Return the (X, Y) coordinate for the center point of the cell that contains the specified text.  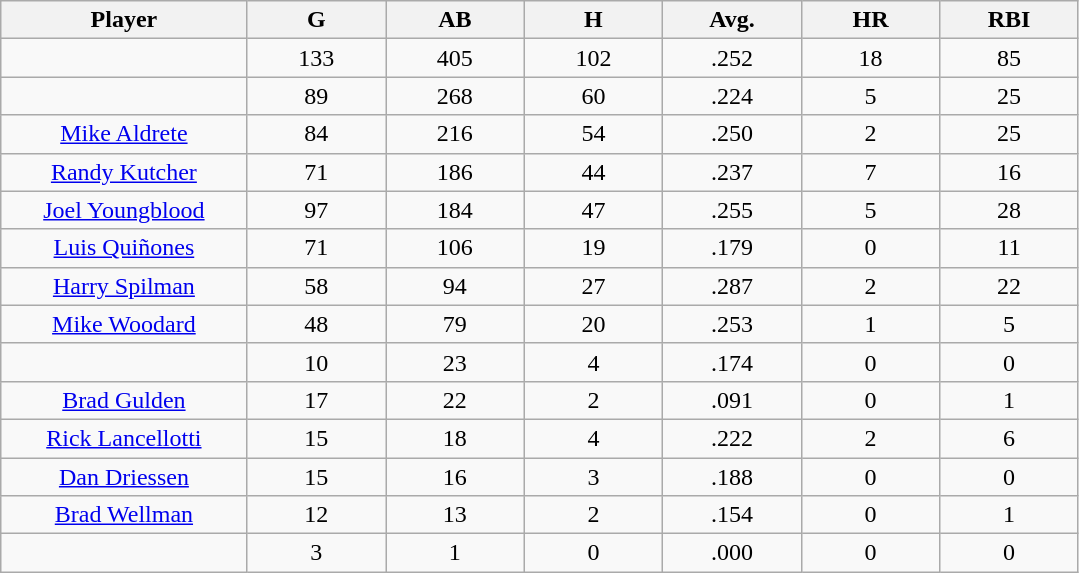
Avg. (732, 20)
102 (594, 58)
Luis Quiñones (124, 248)
54 (594, 134)
.237 (732, 172)
19 (594, 248)
.250 (732, 134)
58 (316, 286)
20 (594, 324)
Brad Gulden (124, 400)
Mike Aldrete (124, 134)
268 (456, 96)
405 (456, 58)
.252 (732, 58)
.222 (732, 438)
Joel Youngblood (124, 210)
Rick Lancellotti (124, 438)
97 (316, 210)
.287 (732, 286)
.179 (732, 248)
84 (316, 134)
106 (456, 248)
.154 (732, 515)
79 (456, 324)
89 (316, 96)
.174 (732, 362)
Harry Spilman (124, 286)
.253 (732, 324)
Dan Driessen (124, 477)
44 (594, 172)
12 (316, 515)
184 (456, 210)
Randy Kutcher (124, 172)
AB (456, 20)
.224 (732, 96)
48 (316, 324)
133 (316, 58)
6 (1010, 438)
94 (456, 286)
G (316, 20)
HR (870, 20)
.188 (732, 477)
.000 (732, 553)
Brad Wellman (124, 515)
27 (594, 286)
.091 (732, 400)
60 (594, 96)
H (594, 20)
216 (456, 134)
10 (316, 362)
11 (1010, 248)
23 (456, 362)
13 (456, 515)
Player (124, 20)
7 (870, 172)
85 (1010, 58)
RBI (1010, 20)
28 (1010, 210)
.255 (732, 210)
47 (594, 210)
Mike Woodard (124, 324)
186 (456, 172)
17 (316, 400)
